Extract the (X, Y) coordinate from the center of the cell holding the provided text.  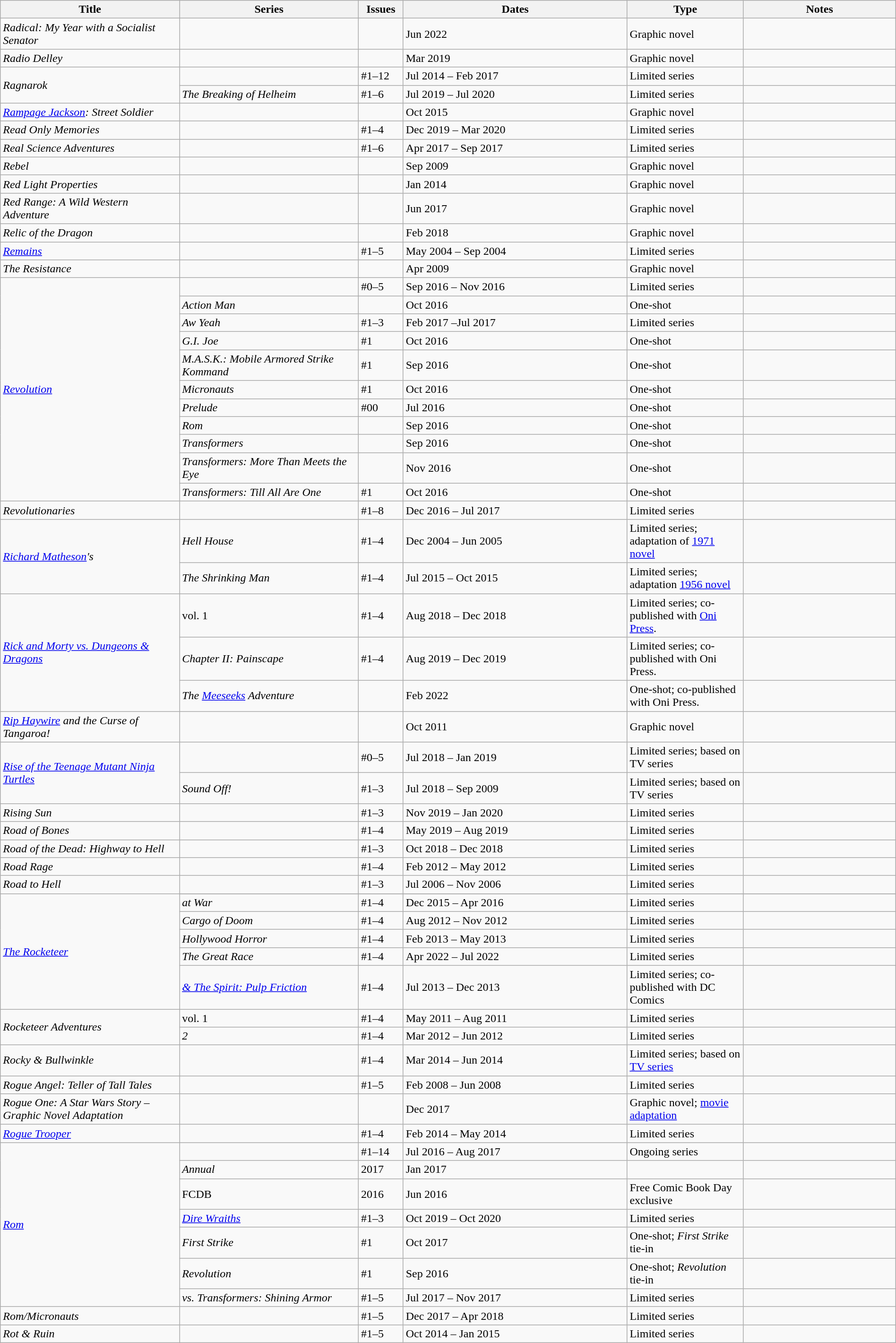
Feb 2012 – May 2012 (515, 866)
Nov 2016 (515, 468)
Rebel (90, 166)
Rom/Micronauts (90, 1316)
Rocketeer Adventures (90, 1027)
Road of the Dead: Highway to Hell (90, 849)
Oct 2011 (515, 727)
Apr 2017 – Sep 2017 (515, 148)
Transformers: More Than Meets the Eye (269, 468)
Jul 2019 – Jul 2020 (515, 94)
at War (269, 902)
One-shot; Revolution tie-in (685, 1274)
Series (269, 9)
Oct 2017 (515, 1242)
Dec 2017 (515, 1109)
Read Only Memories (90, 130)
Aw Yeah (269, 323)
Oct 2015 (515, 112)
The Great Race (269, 956)
Rogue One: A Star Wars Story – Graphic Novel Adaptation (90, 1109)
The Meeseeks Adventure (269, 696)
Nov 2019 – Jan 2020 (515, 813)
Sep 2016 – Nov 2016 (515, 287)
Ragnarok (90, 85)
Rogue Trooper (90, 1134)
May 2004 – Sep 2004 (515, 251)
Notes (819, 9)
Micronauts (269, 390)
Road to Hell (90, 884)
Jun 2016 (515, 1194)
Dec 2019 – Mar 2020 (515, 130)
Jul 2018 – Sep 2009 (515, 788)
The Resistance (90, 269)
2 (269, 1036)
Dire Wraiths (269, 1218)
Mar 2019 (515, 58)
Oct 2019 – Oct 2020 (515, 1218)
Jan 2014 (515, 184)
Limited series; adaptation of 1971 novel (685, 541)
Red Light Properties (90, 184)
#1–14 (381, 1152)
2017 (381, 1170)
Dec 2016 – Jul 2017 (515, 510)
Rick and Morty vs. Dungeons & Dragons (90, 652)
Transformers: Till All Are One (269, 492)
Aug 2019 – Dec 2019 (515, 659)
Transformers (269, 443)
Rising Sun (90, 813)
Real Science Adventures (90, 148)
Cargo of Doom (269, 920)
#1–12 (381, 76)
Richard Matheson's (90, 556)
FCDB (269, 1194)
Jun 2017 (515, 208)
2016 (381, 1194)
Mar 2012 – Jun 2012 (515, 1036)
Prelude (269, 407)
Feb 2017 –Jul 2017 (515, 323)
Road of Bones (90, 831)
May 2011 – Aug 2011 (515, 1018)
Rot & Ruin (90, 1334)
vs. Transformers: Shining Armor (269, 1298)
Hollywood Horror (269, 938)
Chapter II: Painscape (269, 659)
Rocky & Bullwinkle (90, 1061)
Feb 2018 (515, 233)
Feb 2022 (515, 696)
Radio Delley (90, 58)
Jan 2017 (515, 1170)
Relic of the Dragon (90, 233)
Dec 2015 – Apr 2016 (515, 902)
Jul 2006 – Nov 2006 (515, 884)
Aug 2018 – Dec 2018 (515, 615)
Dec 2004 – Jun 2005 (515, 541)
Jul 2016 – Aug 2017 (515, 1152)
Rampage Jackson: Street Soldier (90, 112)
Limited series; co-published with DC Comics (685, 987)
Jul 2016 (515, 407)
Rogue Angel: Teller of Tall Tales (90, 1085)
Jul 2014 – Feb 2017 (515, 76)
& The Spirit: Pulp Friction (269, 987)
Dec 2017 – Apr 2018 (515, 1316)
G.I. Joe (269, 341)
Apr 2022 – Jul 2022 (515, 956)
Remains (90, 251)
Feb 2014 – May 2014 (515, 1134)
Aug 2012 – Nov 2012 (515, 920)
Type (685, 9)
The Shrinking Man (269, 578)
Jul 2013 – Dec 2013 (515, 987)
Dates (515, 9)
May 2019 – Aug 2019 (515, 831)
Ongoing series (685, 1152)
Issues (381, 9)
One-shot; co-published with Oni Press. (685, 696)
Action Man (269, 305)
Road Rage (90, 866)
First Strike (269, 1242)
Jul 2015 – Oct 2015 (515, 578)
Jul 2018 – Jan 2019 (515, 757)
One-shot; First Strike tie-in (685, 1242)
Title (90, 9)
Radical: My Year with a Socialist Senator (90, 34)
#1–8 (381, 510)
Rip Haywire and the Curse of Tangaroa! (90, 727)
Feb 2013 – May 2013 (515, 938)
Feb 2008 – Jun 2008 (515, 1085)
Limited series; adaptation 1956 novel (685, 578)
Mar 2014 – Jun 2014 (515, 1061)
Jul 2017 – Nov 2017 (515, 1298)
Free Comic Book Day exclusive (685, 1194)
Apr 2009 (515, 269)
Jun 2022 (515, 34)
Hell House (269, 541)
Revolutionaries (90, 510)
Sep 2009 (515, 166)
Oct 2014 – Jan 2015 (515, 1334)
Graphic novel; movie adaptation (685, 1109)
Red Range: A Wild Western Adventure (90, 208)
Rise of the Teenage Mutant Ninja Turtles (90, 773)
#00 (381, 407)
Annual (269, 1170)
The Breaking of Helheim (269, 94)
The Rocketeer (90, 951)
Sound Off! (269, 788)
Oct 2018 – Dec 2018 (515, 849)
M.A.S.K.: Mobile Armored Strike Kommand (269, 365)
